Identify which cell holds the provided text, then report its (X, Y) central coordinate. 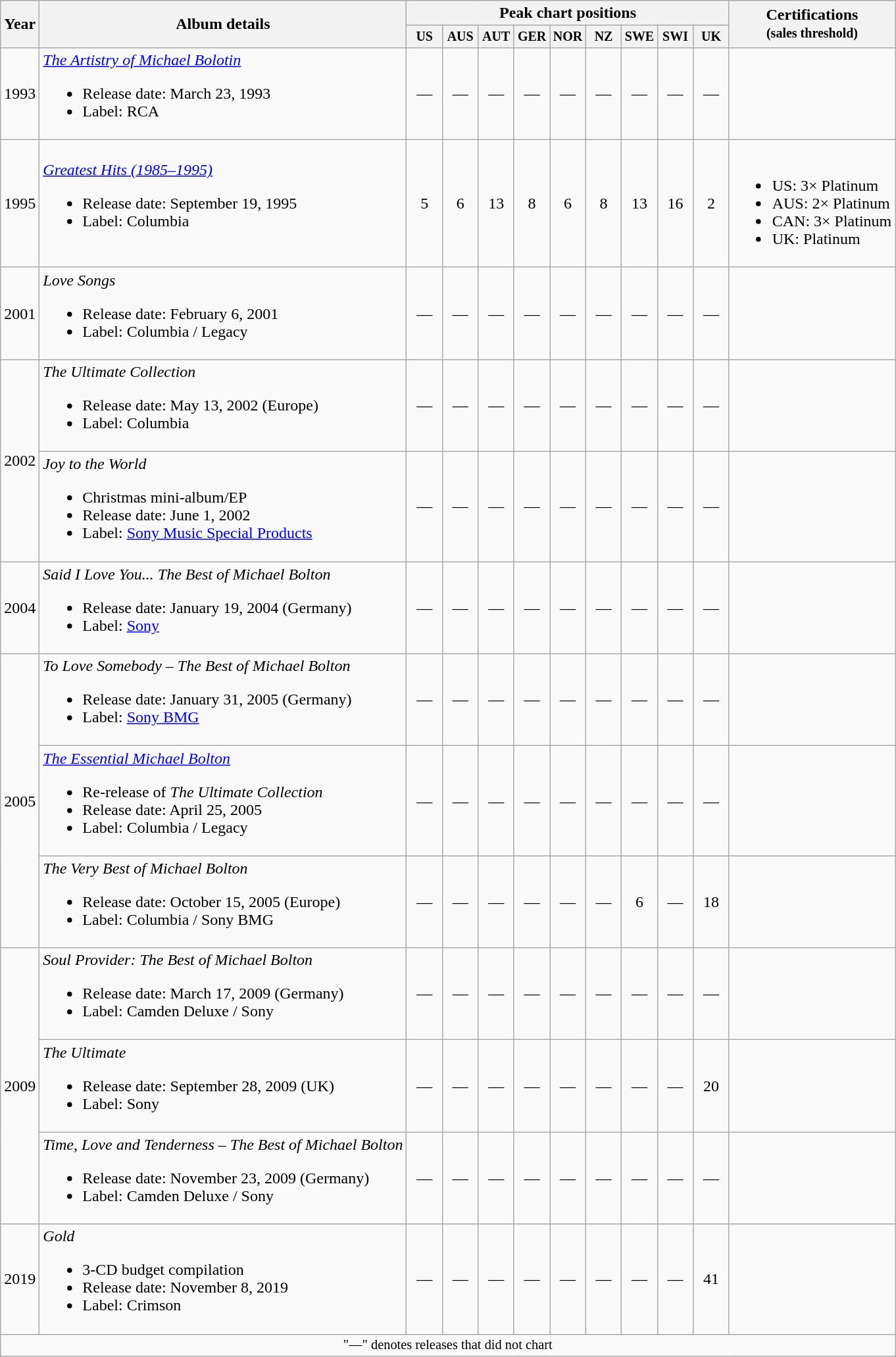
2009 (20, 1086)
SWE (639, 37)
Soul Provider: The Best of Michael BoltonRelease date: March 17, 2009 (Germany)Label: Camden Deluxe / Sony (223, 994)
NOR (568, 37)
The Essential Michael BoltonRe-release of The Ultimate CollectionRelease date: April 25, 2005Label: Columbia / Legacy (223, 801)
NZ (603, 37)
US: 3× PlatinumAUS: 2× PlatinumCAN: 3× PlatinumUK: Platinum (812, 203)
1993 (20, 93)
US (424, 37)
2001 (20, 313)
2019 (20, 1279)
The Artistry of Michael BolotinRelease date: March 23, 1993Label: RCA (223, 93)
To Love Somebody – The Best of Michael BoltonRelease date: January 31, 2005 (Germany)Label: Sony BMG (223, 700)
5 (424, 203)
Gold3-CD budget compilationRelease date: November 8, 2019Label: Crimson (223, 1279)
2004 (20, 608)
Album details (223, 24)
Said I Love You... The Best of Michael BoltonRelease date: January 19, 2004 (Germany)Label: Sony (223, 608)
The Very Best of Michael BoltonRelease date: October 15, 2005 (Europe)Label: Columbia / Sony BMG (223, 902)
AUS (460, 37)
2 (711, 203)
20 (711, 1086)
The Ultimate CollectionRelease date: May 13, 2002 (Europe)Label: Columbia (223, 405)
2002 (20, 460)
Peak chart positions (568, 13)
"—" denotes releases that did not chart (448, 1345)
Certifications(sales threshold) (812, 24)
41 (711, 1279)
Love SongsRelease date: February 6, 2001Label: Columbia / Legacy (223, 313)
2005 (20, 801)
GER (532, 37)
Time, Love and Tenderness – The Best of Michael BoltonRelease date: November 23, 2009 (Germany)Label: Camden Deluxe / Sony (223, 1178)
Year (20, 24)
AUT (496, 37)
SWI (675, 37)
16 (675, 203)
Greatest Hits (1985–1995)Release date: September 19, 1995Label: Columbia (223, 203)
18 (711, 902)
UK (711, 37)
Joy to the WorldChristmas mini-album/EPRelease date: June 1, 2002Label: Sony Music Special Products (223, 506)
The UltimateRelease date: September 28, 2009 (UK)Label: Sony (223, 1086)
1995 (20, 203)
